Extract the (x, y) coordinate from the center of the cell holding the provided text.  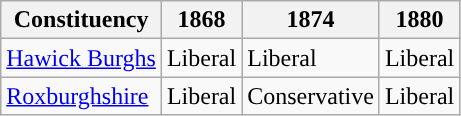
1880 (419, 20)
Roxburghshire (82, 96)
1874 (311, 20)
Hawick Burghs (82, 58)
1868 (201, 20)
Conservative (311, 96)
Constituency (82, 20)
